Search for the cell housing the specified text and yield its [X, Y] center coordinate. 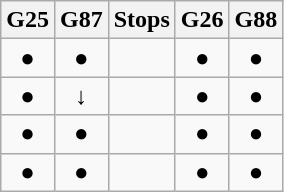
G87 [81, 20]
G25 [28, 20]
Stops [142, 20]
↓ [81, 96]
G88 [256, 20]
G26 [202, 20]
